Scan for the cell matching the given text and deliver its (x, y) coordinate at center. 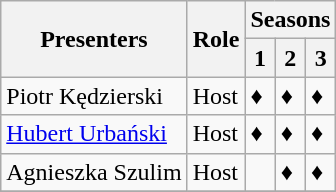
3 (321, 58)
2 (290, 58)
Role (216, 39)
1 (260, 58)
Piotr Kędzierski (94, 96)
Agnieszka Szulim (94, 172)
Seasons (290, 20)
Presenters (94, 39)
Hubert Urbański (94, 134)
